Extract the [x, y] coordinate from the center of the cell holding the provided text.  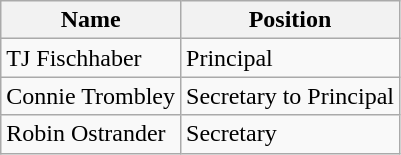
Robin Ostrander [91, 134]
Position [290, 20]
TJ Fischhaber [91, 58]
Secretary [290, 134]
Name [91, 20]
Secretary to Principal [290, 96]
Principal [290, 58]
Connie Trombley [91, 96]
